Identify which cell holds the provided text, then report its (x, y) central coordinate. 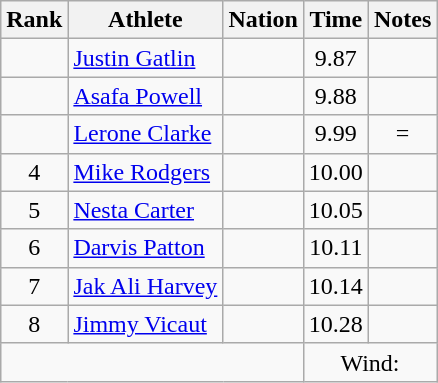
Lerone Clarke (146, 134)
= (402, 134)
Nation (263, 20)
9.87 (336, 58)
Nesta Carter (146, 210)
9.99 (336, 134)
5 (34, 210)
10.28 (336, 324)
10.11 (336, 248)
Athlete (146, 20)
Notes (402, 20)
Time (336, 20)
Asafa Powell (146, 96)
6 (34, 248)
10.00 (336, 172)
Jak Ali Harvey (146, 286)
Darvis Patton (146, 248)
9.88 (336, 96)
8 (34, 324)
Justin Gatlin (146, 58)
Jimmy Vicaut (146, 324)
10.05 (336, 210)
Mike Rodgers (146, 172)
10.14 (336, 286)
4 (34, 172)
Wind: (370, 362)
Rank (34, 20)
7 (34, 286)
